Detect which cell encompasses the target text, then output its (X, Y) center coordinate. 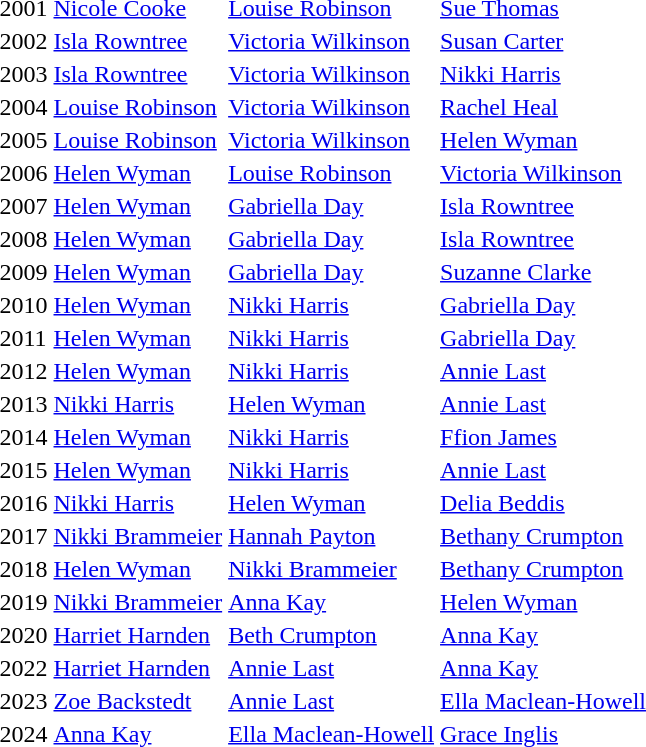
Beth Crumpton (332, 635)
Hannah Payton (332, 536)
Zoe Backstedt (138, 701)
Anna Kay (332, 602)
